For the text-containing cell, return its midpoint in (X, Y) coordinate format. 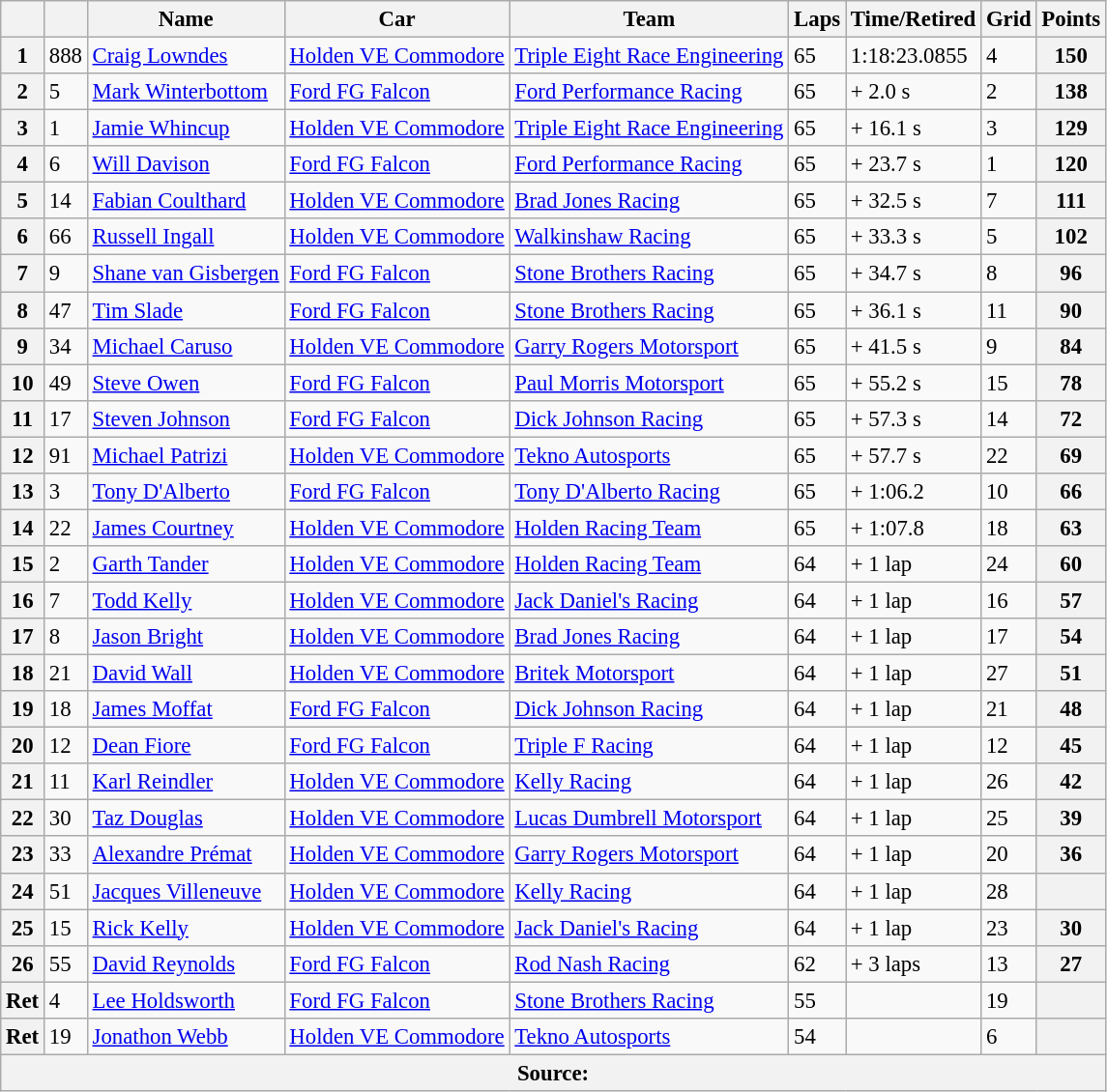
Walkinshaw Racing (650, 237)
Will Davison (186, 164)
69 (1071, 455)
James Courtney (186, 528)
Points (1071, 19)
+ 36.1 s (913, 310)
+ 33.3 s (913, 237)
Tony D'Alberto (186, 492)
Jason Bright (186, 637)
120 (1071, 164)
+ 3 laps (913, 963)
Laps (818, 19)
78 (1071, 383)
James Moffat (186, 709)
Karl Reindler (186, 782)
Jacques Villeneuve (186, 891)
91 (66, 455)
150 (1071, 56)
+ 34.7 s (913, 273)
60 (1071, 564)
48 (1071, 709)
+ 57.7 s (913, 455)
111 (1071, 201)
45 (1071, 746)
28 (1009, 891)
Name (186, 19)
96 (1071, 273)
36 (1071, 855)
Rick Kelly (186, 928)
+ 23.7 s (913, 164)
33 (66, 855)
+ 16.1 s (913, 129)
63 (1071, 528)
42 (1071, 782)
Triple F Racing (650, 746)
Source: (553, 1073)
84 (1071, 346)
Todd Kelly (186, 600)
Lee Holdsworth (186, 1000)
47 (66, 310)
Michael Patrizi (186, 455)
72 (1071, 418)
Michael Caruso (186, 346)
Dean Fiore (186, 746)
+ 32.5 s (913, 201)
Tony D'Alberto Racing (650, 492)
+ 2.0 s (913, 92)
Shane van Gisbergen (186, 273)
57 (1071, 600)
Rod Nash Racing (650, 963)
39 (1071, 819)
1:18:23.0855 (913, 56)
Russell Ingall (186, 237)
Paul Morris Motorsport (650, 383)
Team (650, 19)
+ 41.5 s (913, 346)
David Reynolds (186, 963)
Car (396, 19)
Garth Tander (186, 564)
62 (818, 963)
138 (1071, 92)
34 (66, 346)
+ 1:07.8 (913, 528)
888 (66, 56)
Fabian Coulthard (186, 201)
+ 55.2 s (913, 383)
49 (66, 383)
Grid (1009, 19)
David Wall (186, 674)
Taz Douglas (186, 819)
+ 57.3 s (913, 418)
Lucas Dumbrell Motorsport (650, 819)
Time/Retired (913, 19)
Mark Winterbottom (186, 92)
Jonathon Webb (186, 1037)
+ 1:06.2 (913, 492)
102 (1071, 237)
Alexandre Prémat (186, 855)
90 (1071, 310)
Steve Owen (186, 383)
Craig Lowndes (186, 56)
129 (1071, 129)
Tim Slade (186, 310)
Jamie Whincup (186, 129)
Steven Johnson (186, 418)
Britek Motorsport (650, 674)
